Return the [X, Y] coordinate for the center point of the cell that contains the specified text.  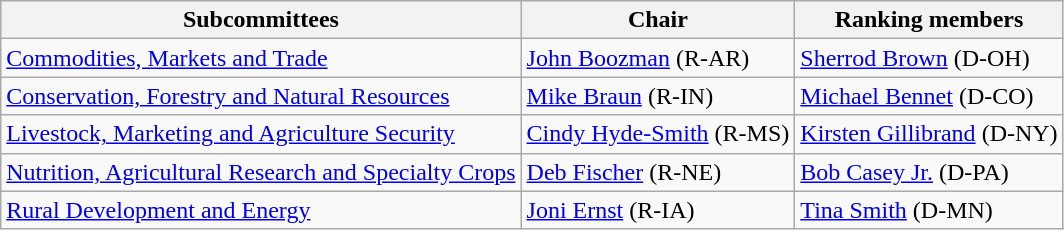
Sherrod Brown (D-OH) [929, 58]
Mike Braun (R-IN) [658, 96]
Cindy Hyde-Smith (R-MS) [658, 134]
Subcommittees [261, 20]
Kirsten Gillibrand (D-NY) [929, 134]
John Boozman (R-AR) [658, 58]
Commodities, Markets and Trade [261, 58]
Michael Bennet (D-CO) [929, 96]
Livestock, Marketing and Agriculture Security [261, 134]
Ranking members [929, 20]
Conservation, Forestry and Natural Resources [261, 96]
Tina Smith (D-MN) [929, 210]
Bob Casey Jr. (D-PA) [929, 172]
Nutrition, Agricultural Research and Specialty Crops [261, 172]
Joni Ernst (R-IA) [658, 210]
Deb Fischer (R-NE) [658, 172]
Chair [658, 20]
Rural Development and Energy [261, 210]
